Pinpoint the cell where the given text exists, returning its (x, y) midpoint coordinate. 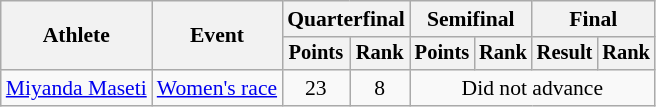
Final (594, 19)
Miyanda Maseti (76, 88)
Athlete (76, 36)
23 (316, 88)
8 (380, 88)
Semifinal (471, 19)
Did not advance (532, 88)
Event (217, 36)
Women's race (217, 88)
Result (565, 54)
Quarterfinal (346, 19)
